Provide the (X, Y) coordinate of the cell's center where the given text is located.  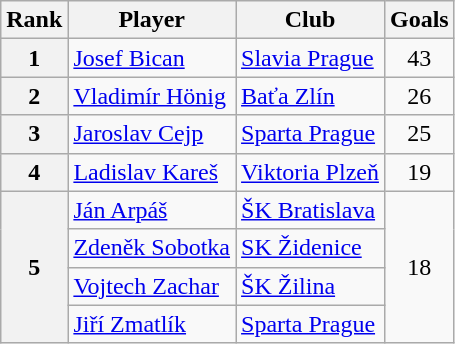
Zdeněk Sobotka (152, 248)
2 (34, 96)
Jaroslav Cejp (152, 134)
19 (419, 172)
SK Židenice (310, 248)
Josef Bican (152, 58)
25 (419, 134)
3 (34, 134)
Viktoria Plzeň (310, 172)
5 (34, 267)
Goals (419, 20)
ŠK Bratislava (310, 210)
18 (419, 267)
Vojtech Zachar (152, 286)
Rank (34, 20)
ŠK Žilina (310, 286)
Baťa Zlín (310, 96)
Player (152, 20)
Slavia Prague (310, 58)
43 (419, 58)
Vladimír Hönig (152, 96)
26 (419, 96)
Club (310, 20)
Jiří Zmatlík (152, 324)
Ladislav Kareš (152, 172)
1 (34, 58)
4 (34, 172)
Ján Arpáš (152, 210)
